For the text-containing cell, return its midpoint in [x, y] coordinate format. 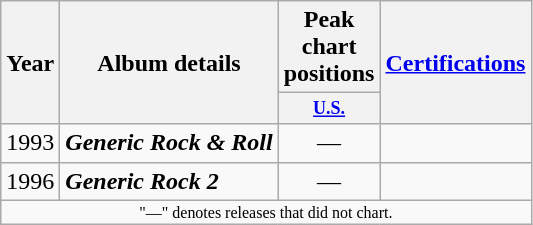
Album details [169, 62]
Generic Rock 2 [169, 181]
Year [30, 62]
1993 [30, 143]
Certifications [456, 62]
"—" denotes releases that did not chart. [266, 212]
1996 [30, 181]
Peak chart positions [329, 47]
Generic Rock & Roll [169, 143]
U.S. [329, 108]
